Detect which cell encompasses the target text, then output its [X, Y] center coordinate. 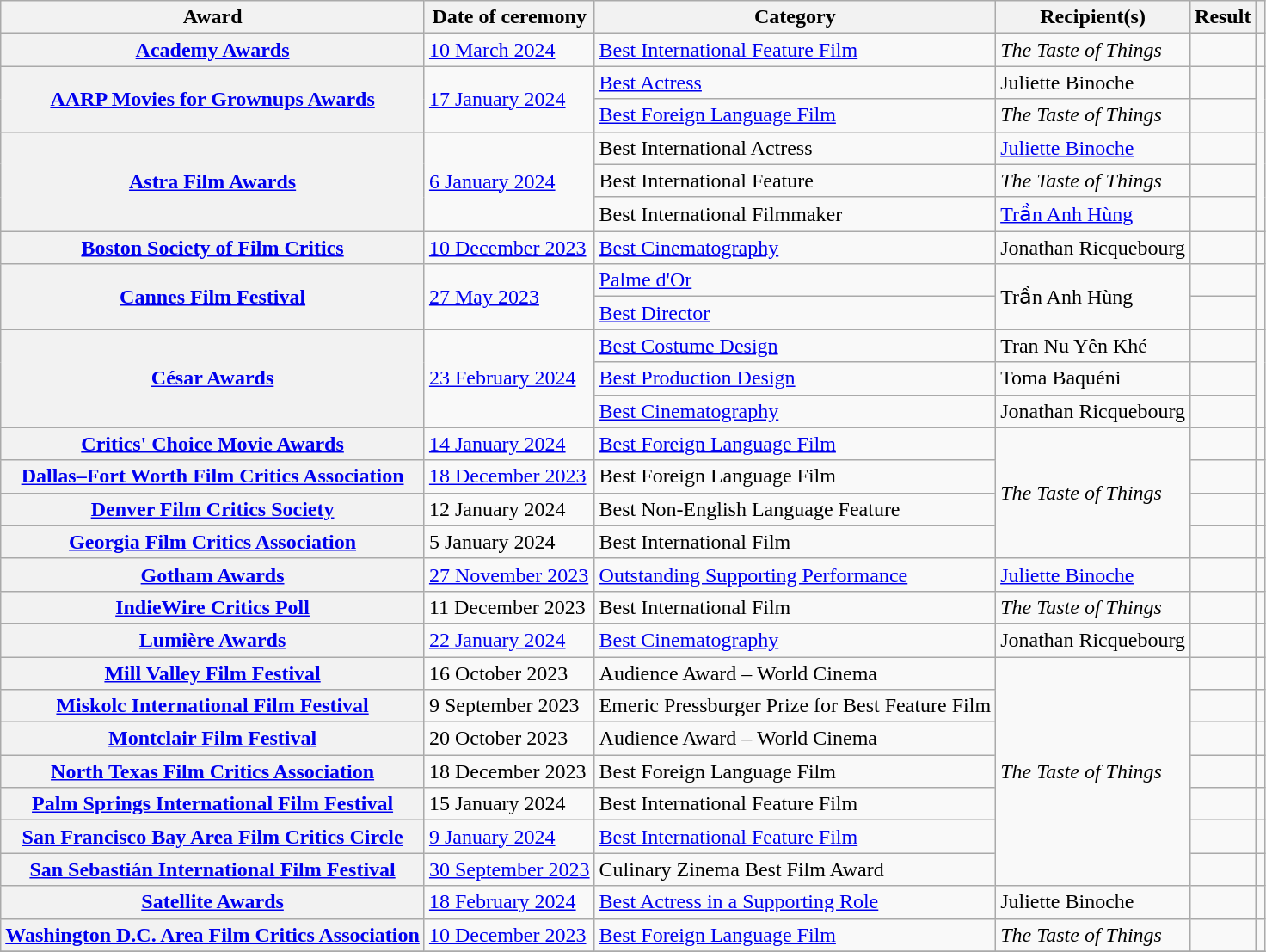
Date of ceremony [509, 17]
Best Actress [795, 83]
Critics' Choice Movie Awards [213, 444]
16 October 2023 [509, 673]
12 January 2024 [509, 509]
Lumière Awards [213, 640]
San Francisco Bay Area Film Critics Circle [213, 837]
Denver Film Critics Society [213, 509]
Tran Nu Yên Khé [1093, 346]
15 January 2024 [509, 804]
Best International Actress [795, 148]
Astra Film Awards [213, 181]
Palme d'Or [795, 280]
Award [213, 17]
Satellite Awards [213, 902]
14 January 2024 [509, 444]
10 March 2024 [509, 50]
23 February 2024 [509, 378]
San Sebastián International Film Festival [213, 869]
30 September 2023 [509, 869]
Best International Feature [795, 181]
AARP Movies for Grownups Awards [213, 99]
Cannes Film Festival [213, 297]
Best Actress in a Supporting Role [795, 902]
9 September 2023 [509, 706]
César Awards [213, 378]
Best Director [795, 313]
11 December 2023 [509, 607]
Georgia Film Critics Association [213, 542]
Washington D.C. Area Film Critics Association [213, 935]
17 January 2024 [509, 99]
27 November 2023 [509, 574]
Category [795, 17]
IndieWire Critics Poll [213, 607]
Montclair Film Festival [213, 739]
Culinary Zinema Best Film Award [795, 869]
North Texas Film Critics Association [213, 771]
5 January 2024 [509, 542]
6 January 2024 [509, 181]
Best International Filmmaker [795, 214]
Miskolc International Film Festival [213, 706]
9 January 2024 [509, 837]
Academy Awards [213, 50]
Best Non-English Language Feature [795, 509]
Mill Valley Film Festival [213, 673]
Best Costume Design [795, 346]
Recipient(s) [1093, 17]
Result [1223, 17]
Palm Springs International Film Festival [213, 804]
22 January 2024 [509, 640]
Boston Society of Film Critics [213, 248]
27 May 2023 [509, 297]
Outstanding Supporting Performance [795, 574]
Toma Baquéni [1093, 378]
Dallas–Fort Worth Film Critics Association [213, 476]
18 February 2024 [509, 902]
Best Production Design [795, 378]
Emeric Pressburger Prize for Best Feature Film [795, 706]
Gotham Awards [213, 574]
20 October 2023 [509, 739]
